Pinpoint the cell where the given text exists, returning its [x, y] midpoint coordinate. 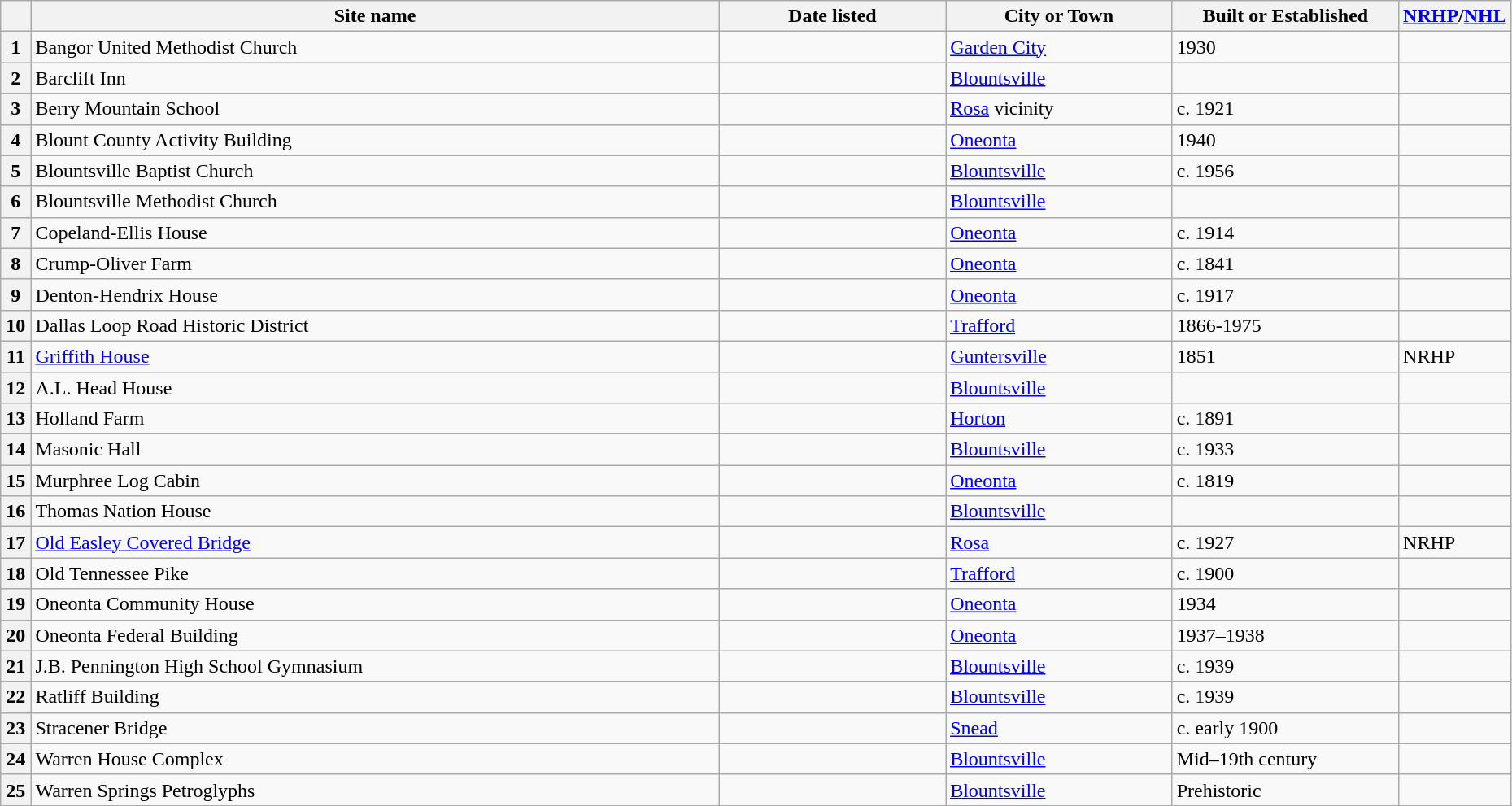
c. 1900 [1285, 573]
1940 [1285, 140]
Snead [1059, 728]
Oneonta Federal Building [375, 635]
20 [16, 635]
1866-1975 [1285, 325]
Copeland-Ellis House [375, 233]
22 [16, 697]
2 [16, 78]
14 [16, 450]
c. early 1900 [1285, 728]
Stracener Bridge [375, 728]
Griffith House [375, 356]
c. 1927 [1285, 542]
15 [16, 481]
Berry Mountain School [375, 109]
1930 [1285, 47]
Murphree Log Cabin [375, 481]
Holland Farm [375, 419]
1937–1938 [1285, 635]
A.L. Head House [375, 388]
Built or Established [1285, 16]
13 [16, 419]
4 [16, 140]
Blount County Activity Building [375, 140]
1 [16, 47]
c. 1841 [1285, 264]
25 [16, 790]
Site name [375, 16]
5 [16, 171]
NRHP/NHL [1455, 16]
c. 1819 [1285, 481]
c. 1917 [1285, 294]
8 [16, 264]
c. 1956 [1285, 171]
c. 1933 [1285, 450]
1934 [1285, 604]
Bangor United Methodist Church [375, 47]
Blountsville Methodist Church [375, 202]
Barclift Inn [375, 78]
17 [16, 542]
Ratliff Building [375, 697]
10 [16, 325]
Crump-Oliver Farm [375, 264]
3 [16, 109]
9 [16, 294]
Guntersville [1059, 356]
24 [16, 759]
Horton [1059, 419]
Dallas Loop Road Historic District [375, 325]
Oneonta Community House [375, 604]
J.B. Pennington High School Gymnasium [375, 666]
23 [16, 728]
18 [16, 573]
Warren House Complex [375, 759]
c. 1914 [1285, 233]
12 [16, 388]
c. 1921 [1285, 109]
Garden City [1059, 47]
19 [16, 604]
Old Tennessee Pike [375, 573]
Date listed [832, 16]
c. 1891 [1285, 419]
Old Easley Covered Bridge [375, 542]
7 [16, 233]
Warren Springs Petroglyphs [375, 790]
Rosa vicinity [1059, 109]
6 [16, 202]
21 [16, 666]
Rosa [1059, 542]
16 [16, 512]
Blountsville Baptist Church [375, 171]
1851 [1285, 356]
Prehistoric [1285, 790]
Masonic Hall [375, 450]
Thomas Nation House [375, 512]
11 [16, 356]
Denton-Hendrix House [375, 294]
Mid–19th century [1285, 759]
City or Town [1059, 16]
